For the text-containing cell, return its midpoint in [X, Y] coordinate format. 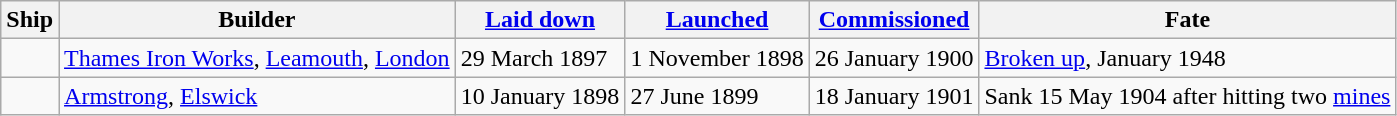
27 June 1899 [717, 96]
Broken up, January 1948 [1188, 58]
18 January 1901 [894, 96]
Sank 15 May 1904 after hitting two mines [1188, 96]
Thames Iron Works, Leamouth, London [258, 58]
Ship [30, 20]
Fate [1188, 20]
Laid down [540, 20]
1 November 1898 [717, 58]
Launched [717, 20]
10 January 1898 [540, 96]
Builder [258, 20]
29 March 1897 [540, 58]
Commissioned [894, 20]
26 January 1900 [894, 58]
Armstrong, Elswick [258, 96]
